Return (x, y) of the center of cell containing provided text 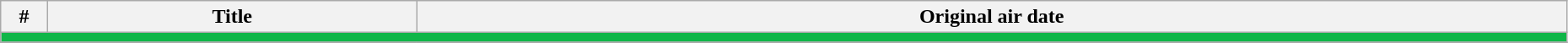
Title (232, 17)
# (24, 17)
Original air date (992, 17)
